Determine the (x, y) coordinate at the center of the cell enclosing the given text.  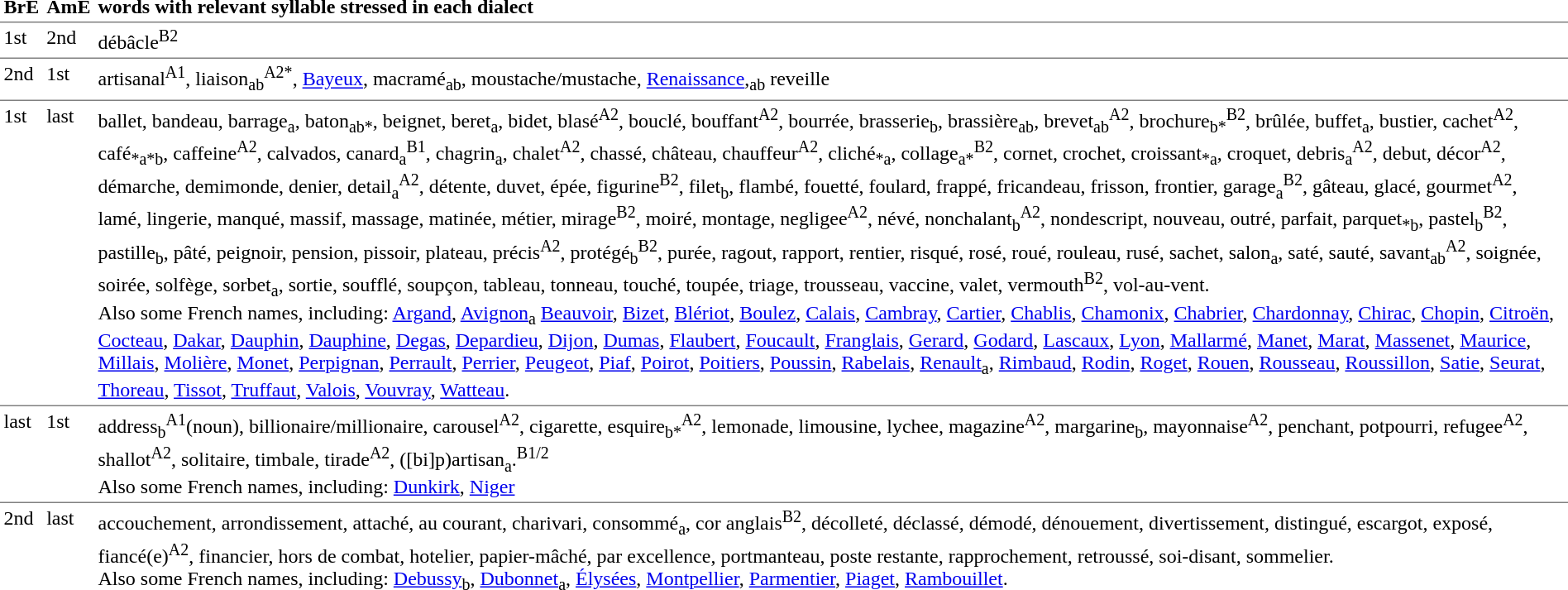
artisanalA1, liaisonabA2*, Bayeux, macraméab, moustache/mustache, Renaissance,ab reveille (831, 79)
débâcleB2 (831, 41)
